Detect which cell encompasses the target text, then output its [x, y] center coordinate. 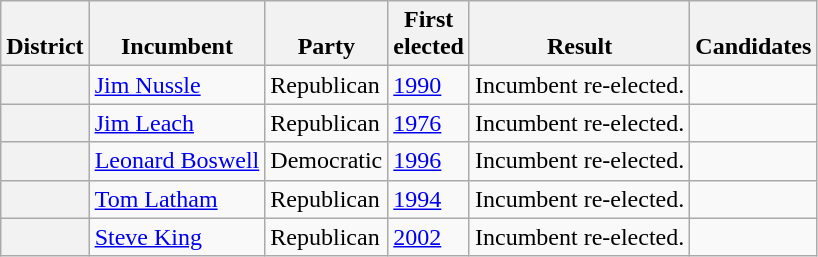
1994 [429, 199]
Firstelected [429, 34]
Jim Nussle [177, 85]
Result [579, 34]
2002 [429, 237]
Party [326, 34]
1976 [429, 123]
1990 [429, 85]
Incumbent [177, 34]
Democratic [326, 161]
District [45, 34]
Jim Leach [177, 123]
Tom Latham [177, 199]
Leonard Boswell [177, 161]
Steve King [177, 237]
Candidates [754, 34]
1996 [429, 161]
